For the text-containing cell, return its midpoint in (x, y) coordinate format. 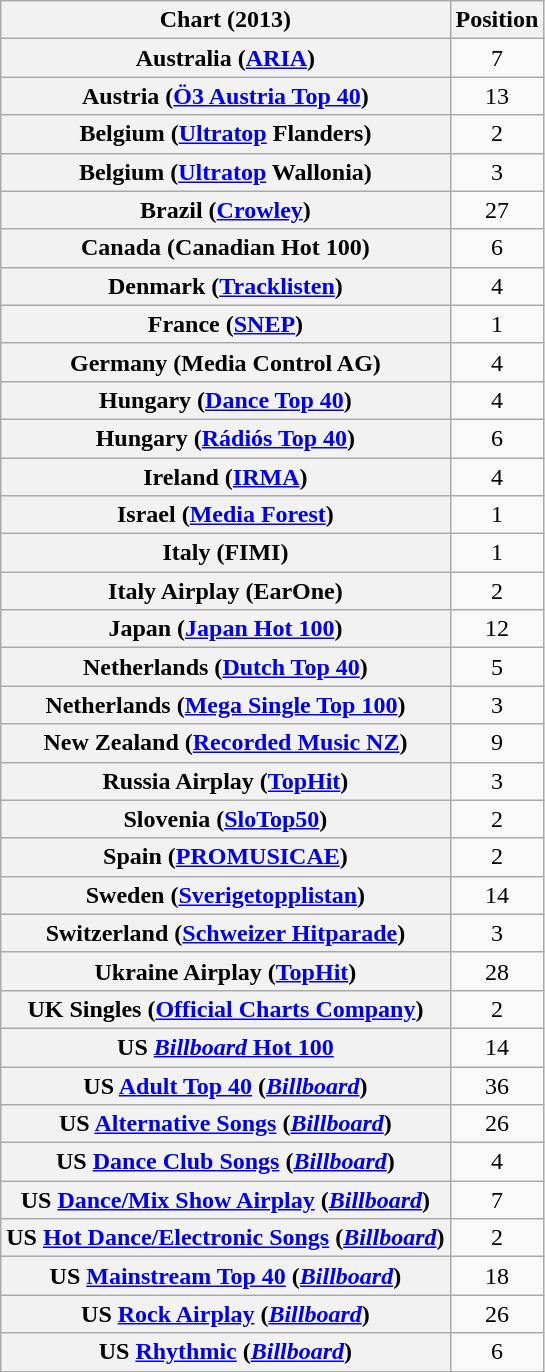
US Alternative Songs (Billboard) (226, 1124)
Ireland (IRMA) (226, 477)
Russia Airplay (TopHit) (226, 781)
Austria (Ö3 Austria Top 40) (226, 96)
Israel (Media Forest) (226, 515)
36 (497, 1085)
Switzerland (Schweizer Hitparade) (226, 933)
New Zealand (Recorded Music NZ) (226, 743)
US Rock Airplay (Billboard) (226, 1314)
Italy Airplay (EarOne) (226, 591)
Brazil (Crowley) (226, 210)
US Dance/Mix Show Airplay (Billboard) (226, 1200)
Canada (Canadian Hot 100) (226, 248)
Australia (ARIA) (226, 58)
Slovenia (SloTop50) (226, 819)
5 (497, 667)
US Adult Top 40 (Billboard) (226, 1085)
Denmark (Tracklisten) (226, 286)
Hungary (Dance Top 40) (226, 400)
Sweden (Sverigetopplistan) (226, 895)
9 (497, 743)
Position (497, 20)
Netherlands (Dutch Top 40) (226, 667)
13 (497, 96)
US Hot Dance/Electronic Songs (Billboard) (226, 1238)
Hungary (Rádiós Top 40) (226, 438)
France (SNEP) (226, 324)
US Rhythmic (Billboard) (226, 1352)
Germany (Media Control AG) (226, 362)
12 (497, 629)
Ukraine Airplay (TopHit) (226, 971)
US Dance Club Songs (Billboard) (226, 1162)
27 (497, 210)
US Billboard Hot 100 (226, 1047)
18 (497, 1276)
Japan (Japan Hot 100) (226, 629)
Netherlands (Mega Single Top 100) (226, 705)
28 (497, 971)
Spain (PROMUSICAE) (226, 857)
Italy (FIMI) (226, 553)
Belgium (Ultratop Wallonia) (226, 172)
UK Singles (Official Charts Company) (226, 1009)
US Mainstream Top 40 (Billboard) (226, 1276)
Chart (2013) (226, 20)
Belgium (Ultratop Flanders) (226, 134)
